Pinpoint the cell where the given text exists, returning its [x, y] midpoint coordinate. 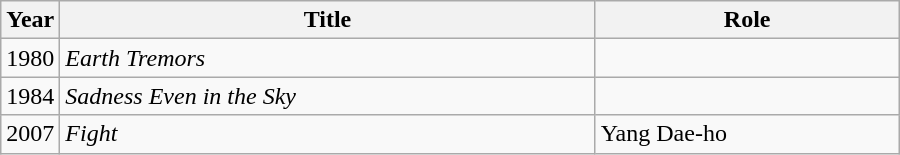
1984 [30, 96]
Year [30, 20]
Sadness Even in the Sky [328, 96]
Title [328, 20]
Role [747, 20]
Fight [328, 134]
Yang Dae-ho [747, 134]
Earth Tremors [328, 58]
2007 [30, 134]
1980 [30, 58]
